Locate the cell with the specified text and output its [x, y] center coordinate. 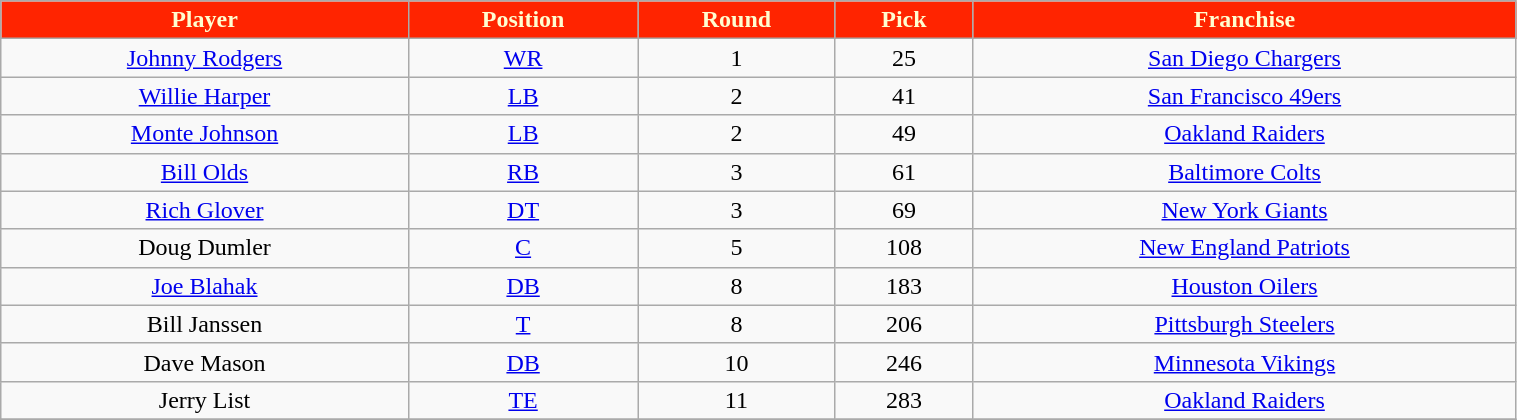
183 [904, 286]
C [523, 248]
Pittsburgh Steelers [1244, 324]
Joe Blahak [205, 286]
108 [904, 248]
69 [904, 210]
Doug Dumler [205, 248]
Round [736, 20]
Player [205, 20]
WR [523, 58]
San Francisco 49ers [1244, 96]
283 [904, 400]
New York Giants [1244, 210]
Houston Oilers [1244, 286]
Willie Harper [205, 96]
49 [904, 134]
San Diego Chargers [1244, 58]
TE [523, 400]
61 [904, 172]
Minnesota Vikings [1244, 362]
Dave Mason [205, 362]
DT [523, 210]
11 [736, 400]
246 [904, 362]
Pick [904, 20]
RB [523, 172]
Franchise [1244, 20]
206 [904, 324]
Jerry List [205, 400]
Rich Glover [205, 210]
Bill Janssen [205, 324]
Baltimore Colts [1244, 172]
Position [523, 20]
Johnny Rodgers [205, 58]
Bill Olds [205, 172]
Monte Johnson [205, 134]
10 [736, 362]
25 [904, 58]
New England Patriots [1244, 248]
5 [736, 248]
41 [904, 96]
T [523, 324]
1 [736, 58]
